Identify which cell holds the provided text, then report its [X, Y] central coordinate. 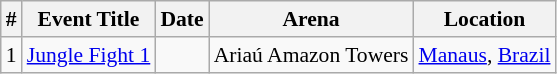
Location [484, 19]
Manaus, Brazil [484, 55]
1 [12, 55]
Jungle Fight 1 [89, 55]
Event Title [89, 19]
Ariaú Amazon Towers [312, 55]
Date [182, 19]
Arena [312, 19]
# [12, 19]
